Search for the cell housing the specified text and yield its (x, y) center coordinate. 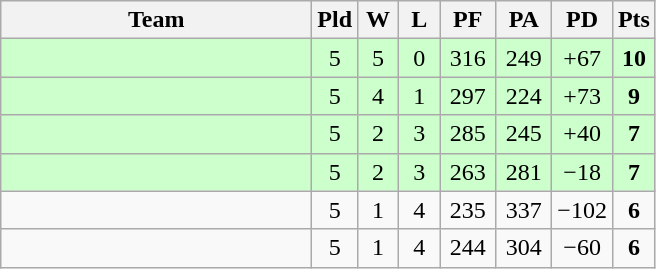
−60 (582, 248)
PD (582, 20)
−18 (582, 172)
+67 (582, 58)
285 (468, 134)
316 (468, 58)
PF (468, 20)
PA (524, 20)
L (420, 20)
+40 (582, 134)
337 (524, 210)
304 (524, 248)
245 (524, 134)
W (378, 20)
Pld (335, 20)
263 (468, 172)
0 (420, 58)
244 (468, 248)
224 (524, 96)
Team (156, 20)
10 (634, 58)
281 (524, 172)
+73 (582, 96)
235 (468, 210)
297 (468, 96)
Pts (634, 20)
9 (634, 96)
249 (524, 58)
−102 (582, 210)
